Find where the given text appears and provide that cell's center as (x, y) coordinate. 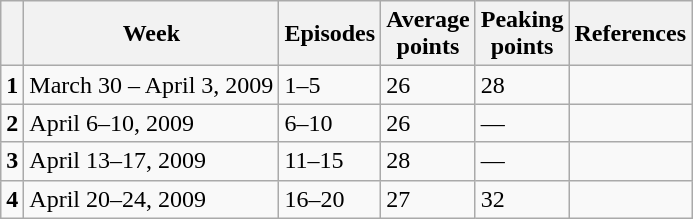
3 (12, 161)
April 20–24, 2009 (152, 199)
Peakingpoints (522, 34)
Week (152, 34)
Episodes (330, 34)
6–10 (330, 123)
1–5 (330, 85)
2 (12, 123)
April 13–17, 2009 (152, 161)
March 30 – April 3, 2009 (152, 85)
Averagepoints (428, 34)
11–15 (330, 161)
April 6–10, 2009 (152, 123)
16–20 (330, 199)
1 (12, 85)
4 (12, 199)
27 (428, 199)
References (630, 34)
32 (522, 199)
